From the cell containing the given text, extract its center point as [x, y] coordinate. 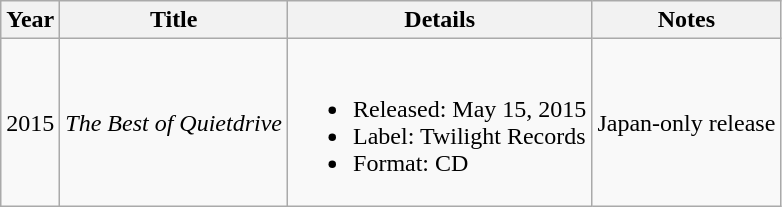
The Best of Quietdrive [174, 122]
2015 [30, 122]
Title [174, 20]
Notes [686, 20]
Japan-only release [686, 122]
Details [440, 20]
Released: May 15, 2015Label: Twilight RecordsFormat: CD [440, 122]
Year [30, 20]
